Provide the [x, y] coordinate of the cell's center where the given text is located.  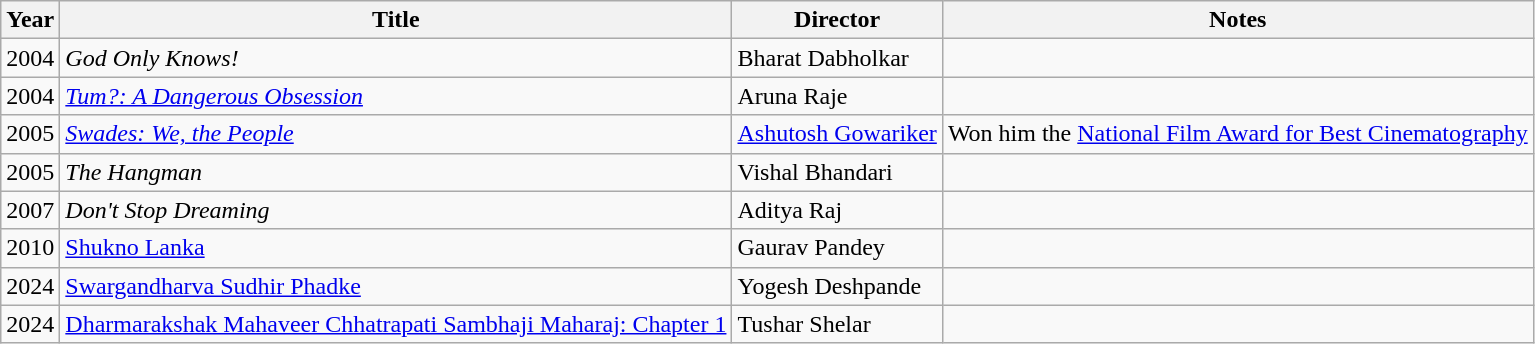
Tum?: A Dangerous Obsession [396, 96]
Aditya Raj [837, 210]
2007 [30, 210]
Gaurav Pandey [837, 248]
Notes [1238, 20]
Aruna Raje [837, 96]
Vishal Bhandari [837, 172]
God Only Knows! [396, 58]
Ashutosh Gowariker [837, 134]
Title [396, 20]
The Hangman [396, 172]
Dharmarakshak Mahaveer Chhatrapati Sambhaji Maharaj: Chapter 1 [396, 324]
Yogesh Deshpande [837, 286]
Swades: We, the People [396, 134]
Swargandharva Sudhir Phadke [396, 286]
Don't Stop Dreaming [396, 210]
Won him the National Film Award for Best Cinematography [1238, 134]
Year [30, 20]
Bharat Dabholkar [837, 58]
Shukno Lanka [396, 248]
Director [837, 20]
Tushar Shelar [837, 324]
2010 [30, 248]
